Locate the cell with the specified text and output its (x, y) center coordinate. 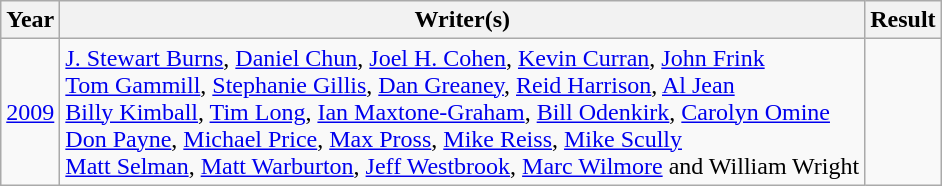
Writer(s) (462, 20)
2009 (30, 112)
Result (903, 20)
Year (30, 20)
